Determine the [x, y] coordinate at the center of the cell enclosing the given text.  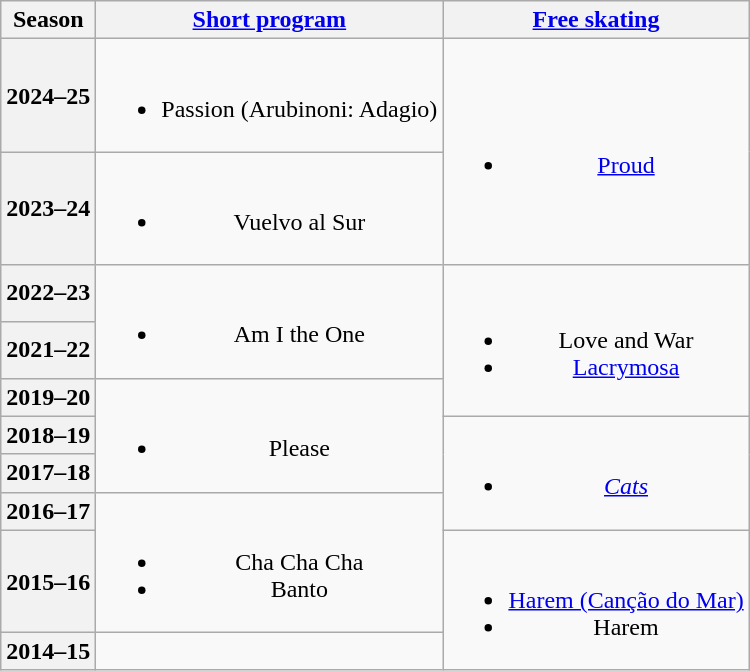
2017–18 [48, 473]
2021–22 [48, 350]
2018–19 [48, 435]
Please [270, 435]
2016–17 [48, 511]
Season [48, 20]
Vuelvo al Sur [270, 208]
Short program [270, 20]
2015–16 [48, 581]
Cats [596, 473]
Passion (Arubinoni: Adagio) [270, 96]
2014–15 [48, 651]
Am I the One [270, 322]
Love and War Lacrymosa [596, 340]
2019–20 [48, 397]
2023–24 [48, 208]
2024–25 [48, 96]
2022–23 [48, 294]
Cha Cha ChaBanto [270, 562]
Proud [596, 152]
Free skating [596, 20]
Harem (Canção do Mar) Harem [596, 600]
